Find where the given text appears and provide that cell's center as [x, y] coordinate. 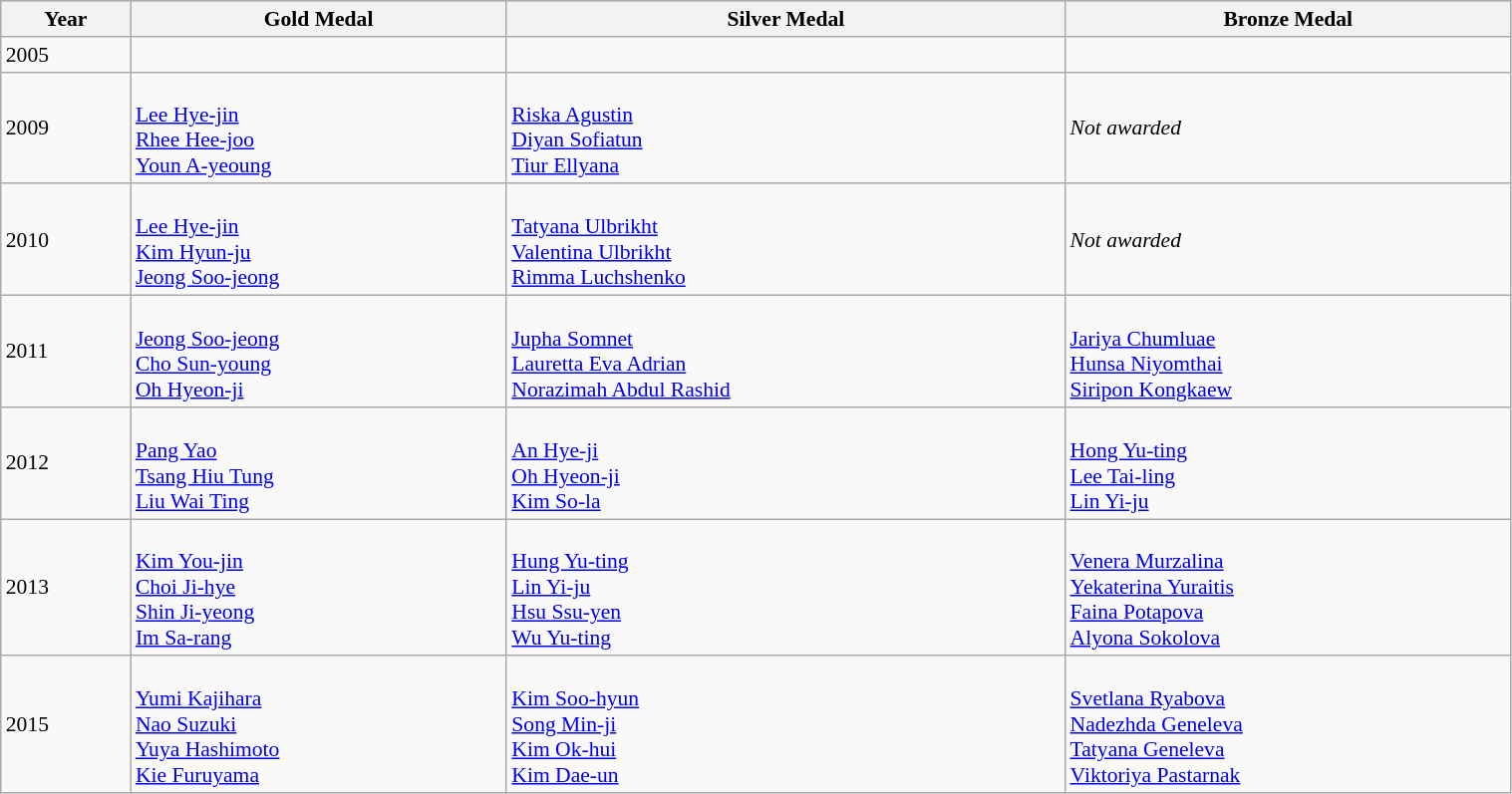
2010 [66, 240]
Silver Medal [785, 19]
Jariya ChumluaeHunsa NiyomthaiSiripon Kongkaew [1288, 352]
Lee Hye-jinKim Hyun-juJeong Soo-jeong [319, 240]
2011 [66, 352]
Riska AgustinDiyan SofiatunTiur Ellyana [785, 128]
2012 [66, 463]
Bronze Medal [1288, 19]
2013 [66, 588]
2005 [66, 55]
2009 [66, 128]
Svetlana RyabovaNadezhda GenelevaTatyana GenelevaViktoriya Pastarnak [1288, 725]
Jupha SomnetLauretta Eva AdrianNorazimah Abdul Rashid [785, 352]
2015 [66, 725]
Jeong Soo-jeongCho Sun-youngOh Hyeon-ji [319, 352]
Kim You-jinChoi Ji-hyeShin Ji-yeongIm Sa-rang [319, 588]
Year [66, 19]
Hong Yu-tingLee Tai-lingLin Yi-ju [1288, 463]
Hung Yu-tingLin Yi-juHsu Ssu-yenWu Yu-ting [785, 588]
Yumi KajiharaNao SuzukiYuya HashimotoKie Furuyama [319, 725]
Gold Medal [319, 19]
Kim Soo-hyunSong Min-jiKim Ok-huiKim Dae-un [785, 725]
Pang YaoTsang Hiu TungLiu Wai Ting [319, 463]
Tatyana UlbrikhtValentina UlbrikhtRimma Luchshenko [785, 240]
Lee Hye-jinRhee Hee-jooYoun A-yeoung [319, 128]
Venera MurzalinaYekaterina YuraitisFaina PotapovaAlyona Sokolova [1288, 588]
An Hye-jiOh Hyeon-jiKim So-la [785, 463]
